Capture the cell that displays the provided text and extract its (x, y) central coordinate. 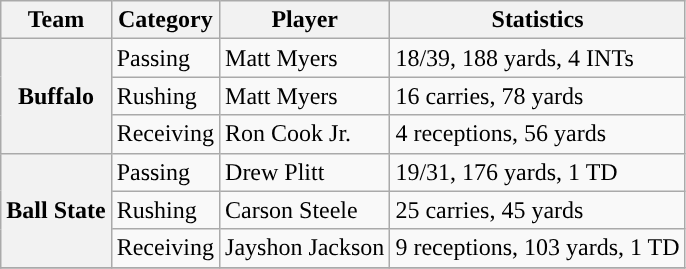
Ball State (56, 210)
Drew Plitt (305, 172)
19/31, 176 yards, 1 TD (538, 172)
16 carries, 78 yards (538, 96)
Category (165, 20)
25 carries, 45 yards (538, 210)
Carson Steele (305, 210)
Buffalo (56, 96)
4 receptions, 56 yards (538, 134)
Team (56, 20)
Player (305, 20)
18/39, 188 yards, 4 INTs (538, 58)
Ron Cook Jr. (305, 134)
9 receptions, 103 yards, 1 TD (538, 248)
Jayshon Jackson (305, 248)
Statistics (538, 20)
